Extract the (X, Y) coordinate from the center of the cell holding the provided text.  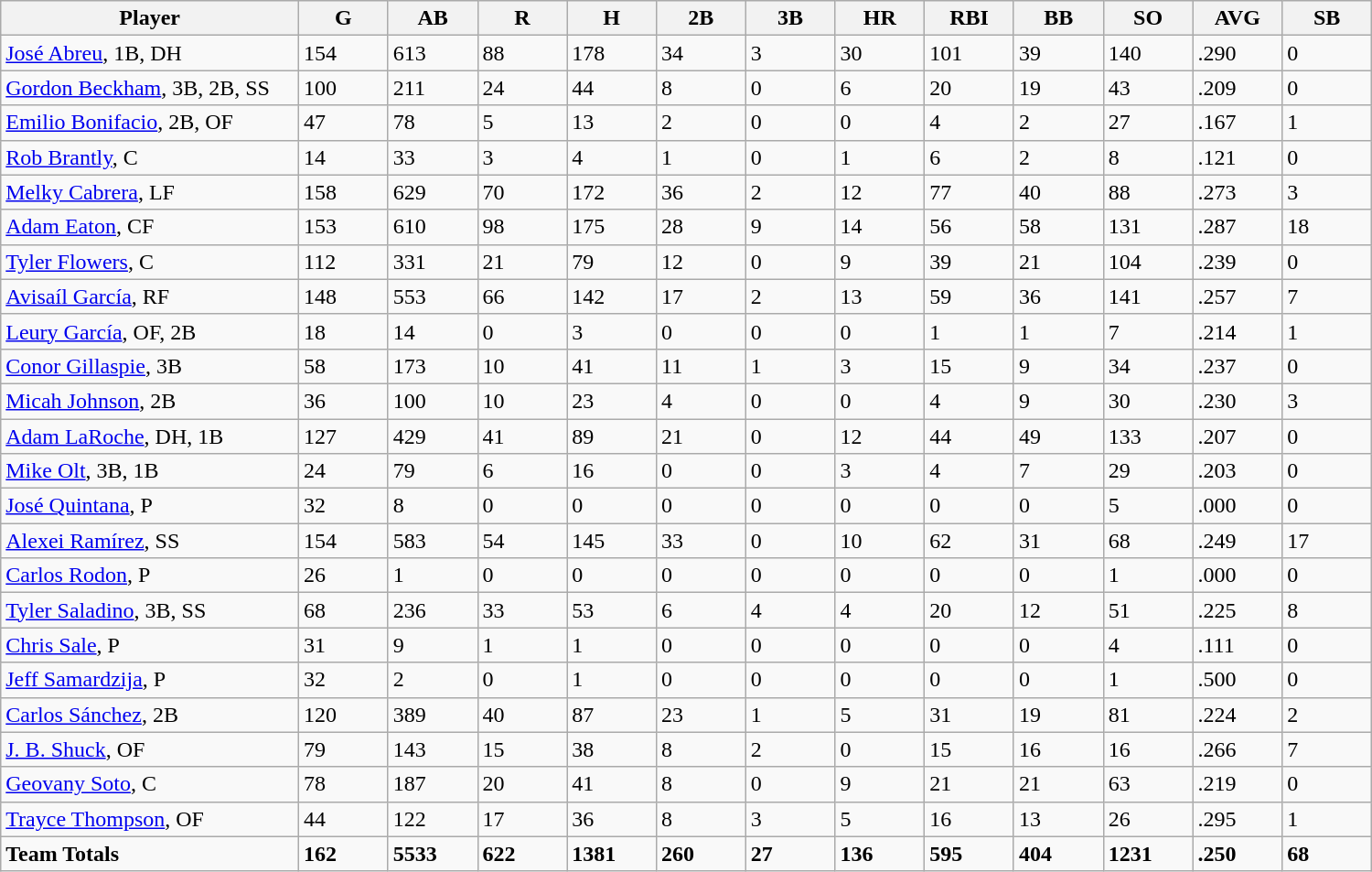
Emilio Bonifacio, 2B, OF (150, 123)
Carlos Sánchez, 2B (150, 715)
3B (790, 18)
.237 (1238, 366)
Mike Olt, 3B, 1B (150, 471)
Adam Eaton, CF (150, 227)
José Abreu, 1B, DH (150, 53)
47 (344, 123)
HR (880, 18)
148 (344, 296)
187 (433, 784)
70 (522, 192)
101 (970, 53)
142 (612, 296)
629 (433, 192)
63 (1148, 784)
.239 (1238, 262)
122 (433, 819)
Alexei Ramírez, SS (150, 541)
.214 (1238, 331)
175 (612, 227)
Melky Cabrera, LF (150, 192)
Carlos Rodon, P (150, 576)
H (612, 18)
98 (522, 227)
.295 (1238, 819)
Tyler Saladino, 3B, SS (150, 610)
Trayce Thompson, OF (150, 819)
Gordon Beckham, 3B, 2B, SS (150, 88)
RBI (970, 18)
28 (702, 227)
.111 (1238, 645)
.257 (1238, 296)
104 (1148, 262)
178 (612, 53)
Conor Gillaspie, 3B (150, 366)
143 (433, 749)
172 (612, 192)
236 (433, 610)
53 (612, 610)
1231 (1148, 854)
.287 (1238, 227)
51 (1148, 610)
.500 (1238, 680)
.273 (1238, 192)
R (522, 18)
.225 (1238, 610)
610 (433, 227)
BB (1058, 18)
Adam LaRoche, DH, 1B (150, 436)
José Quintana, P (150, 506)
331 (433, 262)
.290 (1238, 53)
.219 (1238, 784)
211 (433, 88)
Player (150, 18)
2B (702, 18)
.249 (1238, 541)
29 (1148, 471)
.224 (1238, 715)
11 (702, 366)
112 (344, 262)
127 (344, 436)
Geovany Soto, C (150, 784)
389 (433, 715)
173 (433, 366)
Avisaíl García, RF (150, 296)
J. B. Shuck, OF (150, 749)
260 (702, 854)
158 (344, 192)
.266 (1238, 749)
87 (612, 715)
Tyler Flowers, C (150, 262)
141 (1148, 296)
429 (433, 436)
.121 (1238, 157)
1381 (612, 854)
131 (1148, 227)
553 (433, 296)
595 (970, 854)
AVG (1238, 18)
62 (970, 541)
Micah Johnson, 2B (150, 401)
.250 (1238, 854)
583 (433, 541)
5533 (433, 854)
Leury García, OF, 2B (150, 331)
Chris Sale, P (150, 645)
153 (344, 227)
622 (522, 854)
66 (522, 296)
.207 (1238, 436)
133 (1148, 436)
SO (1148, 18)
.209 (1238, 88)
G (344, 18)
AB (433, 18)
SB (1327, 18)
59 (970, 296)
140 (1148, 53)
Rob Brantly, C (150, 157)
.167 (1238, 123)
613 (433, 53)
38 (612, 749)
43 (1148, 88)
49 (1058, 436)
.203 (1238, 471)
89 (612, 436)
77 (970, 192)
Team Totals (150, 854)
120 (344, 715)
.230 (1238, 401)
404 (1058, 854)
162 (344, 854)
136 (880, 854)
81 (1148, 715)
56 (970, 227)
54 (522, 541)
Jeff Samardzija, P (150, 680)
145 (612, 541)
